Capture the cell that displays the provided text and extract its (X, Y) central coordinate. 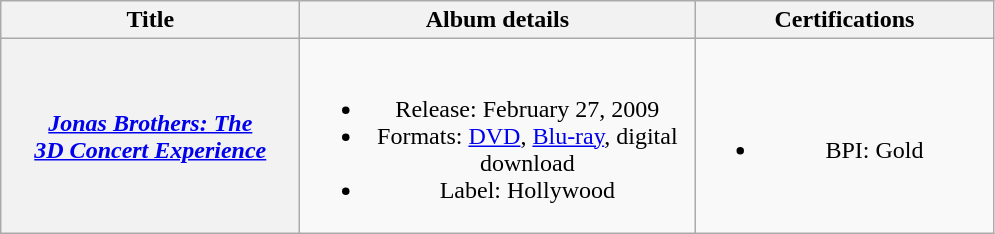
BPI: Gold (844, 136)
Jonas Brothers: The3D Concert Experience (150, 136)
Release: February 27, 2009Formats: DVD, Blu-ray, digital downloadLabel: Hollywood (498, 136)
Title (150, 20)
Album details (498, 20)
Certifications (844, 20)
